For the text-containing cell, return its midpoint in (X, Y) coordinate format. 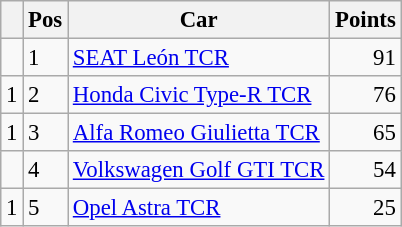
65 (366, 133)
25 (366, 208)
4 (46, 170)
Car (199, 20)
SEAT León TCR (199, 58)
3 (46, 133)
5 (46, 208)
2 (46, 95)
Points (366, 20)
76 (366, 95)
54 (366, 170)
Alfa Romeo Giulietta TCR (199, 133)
Pos (46, 20)
91 (366, 58)
Opel Astra TCR (199, 208)
Volkswagen Golf GTI TCR (199, 170)
Honda Civic Type-R TCR (199, 95)
